For the text-containing cell, return its midpoint in [X, Y] coordinate format. 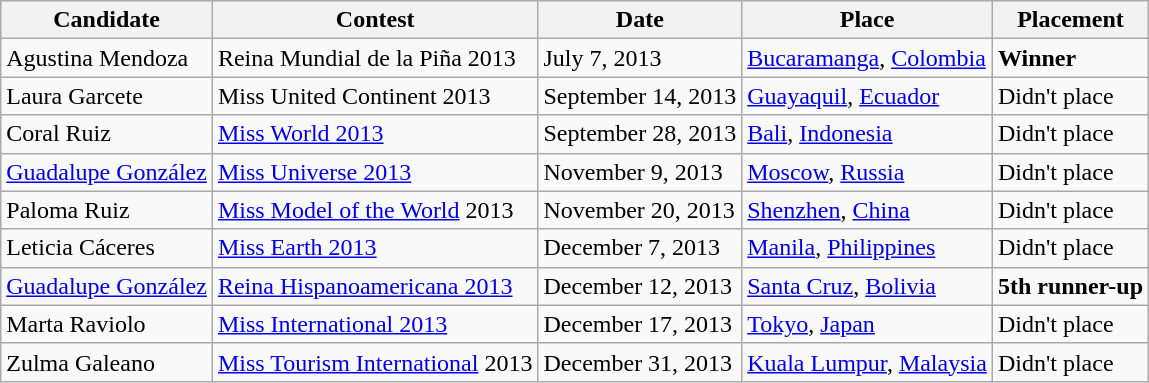
Miss Model of the World 2013 [375, 210]
Shenzhen, China [868, 210]
Bali, Indonesia [868, 134]
Laura Garcete [107, 96]
Moscow, Russia [868, 172]
Agustina Mendoza [107, 58]
December 7, 2013 [640, 248]
Contest [375, 20]
Winner [1070, 58]
Tokyo, Japan [868, 324]
Paloma Ruiz [107, 210]
November 20, 2013 [640, 210]
September 14, 2013 [640, 96]
December 31, 2013 [640, 362]
Miss Tourism International 2013 [375, 362]
Kuala Lumpur, Malaysia [868, 362]
Bucaramanga, Colombia [868, 58]
Zulma Galeano [107, 362]
Marta Raviolo [107, 324]
Date [640, 20]
Guayaquil, Ecuador [868, 96]
Placement [1070, 20]
November 9, 2013 [640, 172]
Candidate [107, 20]
Miss United Continent 2013 [375, 96]
Leticia Cáceres [107, 248]
Miss Earth 2013 [375, 248]
Miss World 2013 [375, 134]
Santa Cruz, Bolivia [868, 286]
5th runner-up [1070, 286]
Reina Hispanoamericana 2013 [375, 286]
Place [868, 20]
Manila, Philippines [868, 248]
December 17, 2013 [640, 324]
Miss International 2013 [375, 324]
December 12, 2013 [640, 286]
Reina Mundial de la Piña 2013 [375, 58]
Coral Ruiz [107, 134]
September 28, 2013 [640, 134]
Miss Universe 2013 [375, 172]
July 7, 2013 [640, 58]
